Search for the cell housing the specified text and yield its (X, Y) center coordinate. 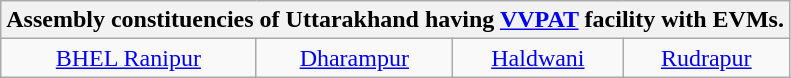
BHEL Ranipur (128, 58)
Dharampur (354, 58)
Rudrapur (706, 58)
Assembly constituencies of Uttarakhand having VVPAT facility with EVMs. (396, 20)
Haldwani (538, 58)
